Extract the [X, Y] coordinate from the center of the cell holding the provided text.  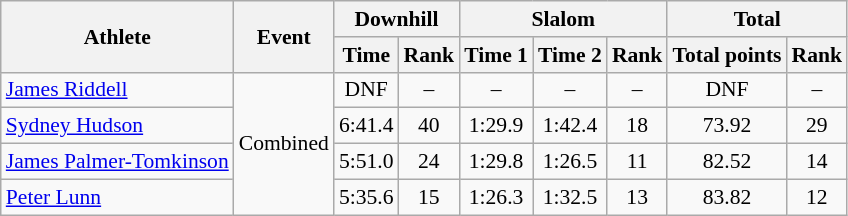
12 [818, 197]
1:42.4 [570, 126]
Athlete [118, 36]
Total points [726, 55]
83.82 [726, 197]
Time [366, 55]
Slalom [563, 19]
James Palmer-Tomkinson [118, 162]
6:41.4 [366, 126]
82.52 [726, 162]
Total [757, 19]
Sydney Hudson [118, 126]
18 [638, 126]
24 [430, 162]
13 [638, 197]
Peter Lunn [118, 197]
11 [638, 162]
Combined [284, 143]
29 [818, 126]
1:26.3 [496, 197]
Time 2 [570, 55]
5:35.6 [366, 197]
5:51.0 [366, 162]
1:29.9 [496, 126]
Downhill [396, 19]
40 [430, 126]
1:26.5 [570, 162]
73.92 [726, 126]
15 [430, 197]
1:32.5 [570, 197]
Event [284, 36]
Time 1 [496, 55]
14 [818, 162]
James Riddell [118, 90]
1:29.8 [496, 162]
